Scan for the cell matching the given text and deliver its [x, y] coordinate at center. 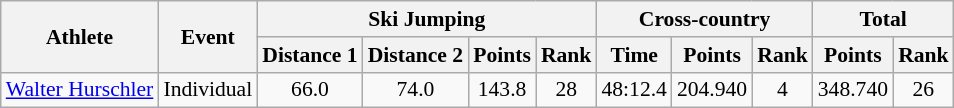
Distance 1 [310, 55]
26 [924, 90]
Ski Jumping [426, 19]
66.0 [310, 90]
4 [782, 90]
Event [208, 36]
48:12.4 [634, 90]
Walter Hurschler [80, 90]
Individual [208, 90]
143.8 [502, 90]
Time [634, 55]
204.940 [712, 90]
348.740 [853, 90]
Total [884, 19]
28 [566, 90]
74.0 [416, 90]
Distance 2 [416, 55]
Cross-country [704, 19]
Athlete [80, 36]
